Return the (X, Y) coordinate for the center point of the cell that contains the specified text.  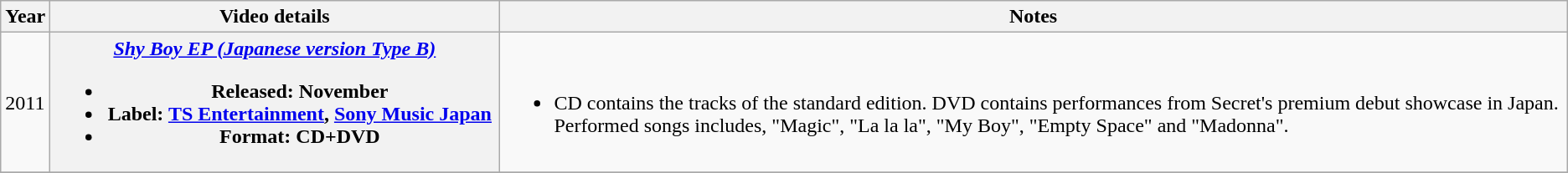
Year (25, 17)
Notes (1034, 17)
Video details (275, 17)
2011 (25, 102)
Shy Boy EP (Japanese version Type B)Released: NovemberLabel: TS Entertainment, Sony Music JapanFormat: CD+DVD (275, 102)
